Identify which cell holds the provided text, then report its [X, Y] central coordinate. 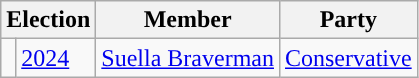
2024 [56, 58]
Party [348, 20]
Conservative [348, 58]
Member [188, 20]
Suella Braverman [188, 58]
Election [48, 20]
